Locate the cell with the specified text and output its [x, y] center coordinate. 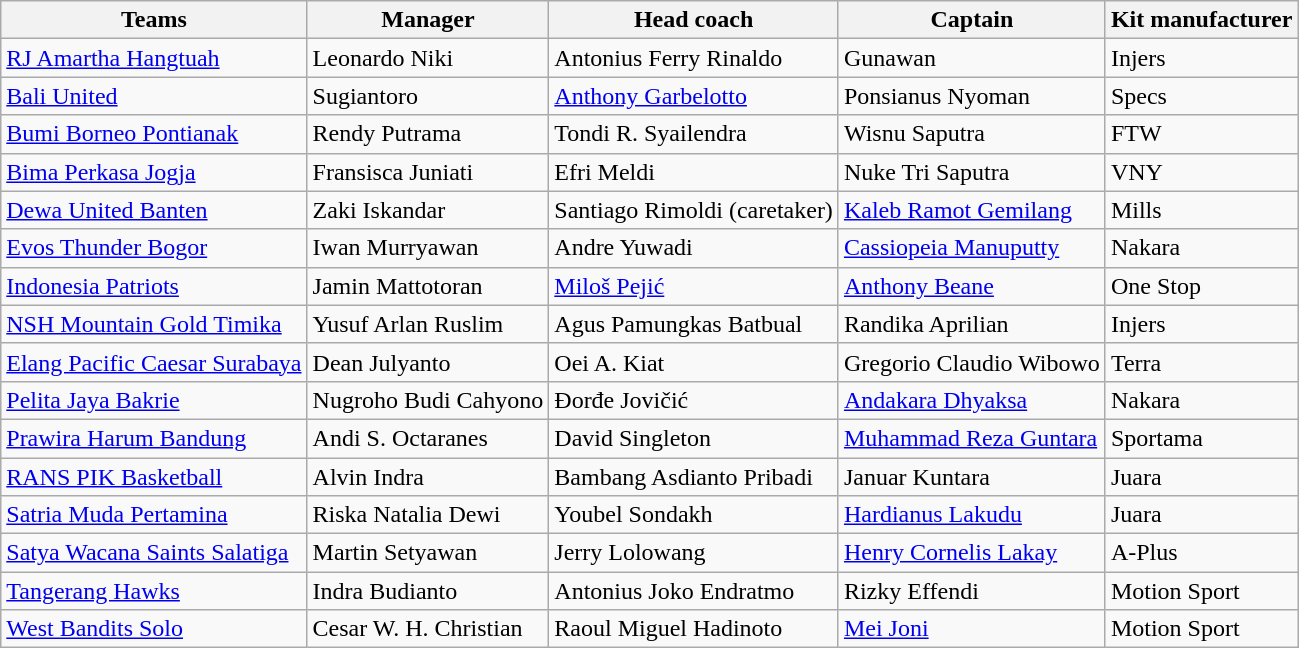
Cassiopeia Manuputty [972, 248]
Alvin Indra [428, 477]
Miloš Pejić [694, 286]
VNY [1202, 172]
Prawira Harum Bandung [154, 438]
Bali United [154, 96]
Cesar W. H. Christian [428, 629]
RANS PIK Basketball [154, 477]
Henry Cornelis Lakay [972, 553]
Antonius Joko Endratmo [694, 591]
Oei A. Kiat [694, 362]
Randika Aprilian [972, 324]
Wisnu Saputra [972, 134]
Efri Meldi [694, 172]
Januar Kuntara [972, 477]
Satya Wacana Saints Salatiga [154, 553]
Indra Budianto [428, 591]
Agus Pamungkas Batbual [694, 324]
Pelita Jaya Bakrie [154, 400]
Dean Julyanto [428, 362]
Gunawan [972, 58]
Hardianus Lakudu [972, 515]
Manager [428, 20]
Bumi Borneo Pontianak [154, 134]
A-Plus [1202, 553]
RJ Amartha Hangtuah [154, 58]
David Singleton [694, 438]
Leonardo Niki [428, 58]
Kit manufacturer [1202, 20]
Jamin Mattotoran [428, 286]
Elang Pacific Caesar Surabaya [154, 362]
Tondi R. Syailendra [694, 134]
Rendy Putrama [428, 134]
Andre Yuwadi [694, 248]
Anthony Garbelotto [694, 96]
Specs [1202, 96]
Raoul Miguel Hadinoto [694, 629]
Youbel Sondakh [694, 515]
Riska Natalia Dewi [428, 515]
Sportama [1202, 438]
Zaki Iskandar [428, 210]
Satria Muda Pertamina [154, 515]
Bambang Asdianto Pribadi [694, 477]
FTW [1202, 134]
Nugroho Budi Cahyono [428, 400]
Evos Thunder Bogor [154, 248]
One Stop [1202, 286]
Anthony Beane [972, 286]
Teams [154, 20]
Yusuf Arlan Ruslim [428, 324]
Mills [1202, 210]
Mei Joni [972, 629]
Kaleb Ramot Gemilang [972, 210]
Jerry Lolowang [694, 553]
Đorđe Jovičić [694, 400]
Santiago Rimoldi (caretaker) [694, 210]
Martin Setyawan [428, 553]
NSH Mountain Gold Timika [154, 324]
Head coach [694, 20]
Muhammad Reza Guntara [972, 438]
Dewa United Banten [154, 210]
Captain [972, 20]
Andi S. Octaranes [428, 438]
Gregorio Claudio Wibowo [972, 362]
Sugiantoro [428, 96]
Nuke Tri Saputra [972, 172]
Fransisca Juniati [428, 172]
Andakara Dhyaksa [972, 400]
Bima Perkasa Jogja [154, 172]
Iwan Murryawan [428, 248]
Antonius Ferry Rinaldo [694, 58]
Ponsianus Nyoman [972, 96]
Rizky Effendi [972, 591]
Terra [1202, 362]
Tangerang Hawks [154, 591]
West Bandits Solo [154, 629]
Indonesia Patriots [154, 286]
